Identify which cell holds the provided text, then report its (x, y) central coordinate. 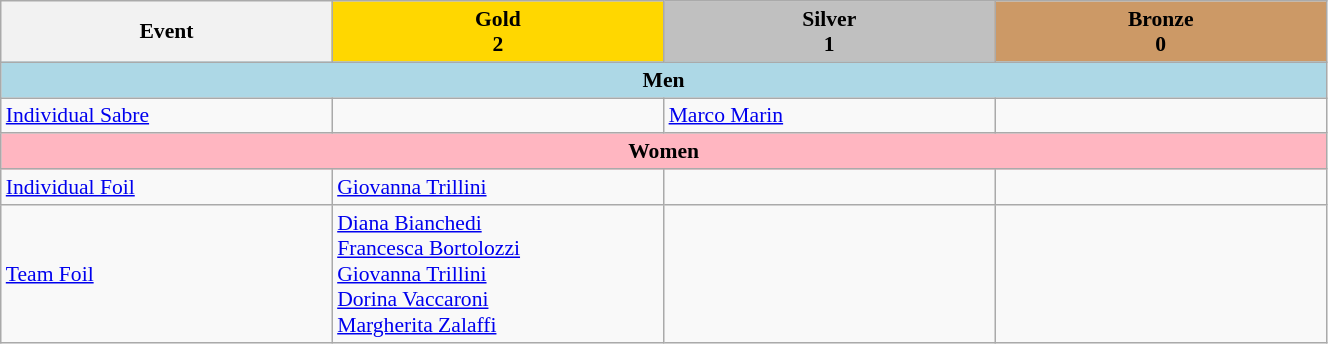
Men (664, 80)
Bronze0 (1160, 32)
Event (166, 32)
Marco Marin (830, 116)
Individual Sabre (166, 116)
Gold2 (498, 32)
Individual Foil (166, 187)
Giovanna Trillini (498, 187)
Diana BianchediFrancesca BortolozziGiovanna TrilliniDorina VaccaroniMargherita Zalaffi (498, 274)
Women (664, 152)
Silver1 (830, 32)
Team Foil (166, 274)
